Determine the (x, y) coordinate at the center of the cell enclosing the given text.  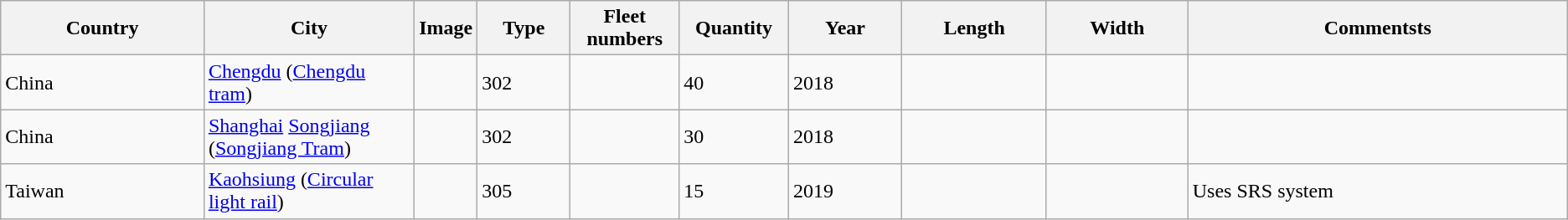
City (308, 28)
40 (734, 82)
Type (524, 28)
305 (524, 191)
Kaohsiung (Circular light rail) (308, 191)
Year (844, 28)
Uses SRS system (1377, 191)
Length (975, 28)
Chengdu (Chengdu tram) (308, 82)
Shanghai Songjiang (Songjiang Tram) (308, 137)
15 (734, 191)
Fleet numbers (625, 28)
Width (1117, 28)
30 (734, 137)
Commentsts (1377, 28)
Image (446, 28)
2019 (844, 191)
Quantity (734, 28)
Taiwan (102, 191)
Country (102, 28)
